Return the [x, y] coordinate for the center point of the cell that contains the specified text.  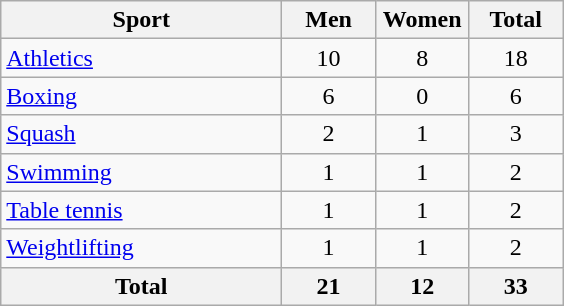
Sport [142, 20]
33 [516, 286]
Athletics [142, 58]
Weightlifting [142, 248]
Boxing [142, 96]
Table tennis [142, 210]
10 [329, 58]
18 [516, 58]
Squash [142, 134]
21 [329, 286]
8 [422, 58]
Men [329, 20]
0 [422, 96]
Women [422, 20]
3 [516, 134]
12 [422, 286]
Swimming [142, 172]
